Output the [x, y] coordinate of the center of the cell containing the given text.  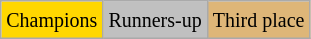
Champions [52, 20]
Third place [258, 20]
Runners-up [155, 20]
